Extract the [X, Y] coordinate from the center of the cell holding the provided text.  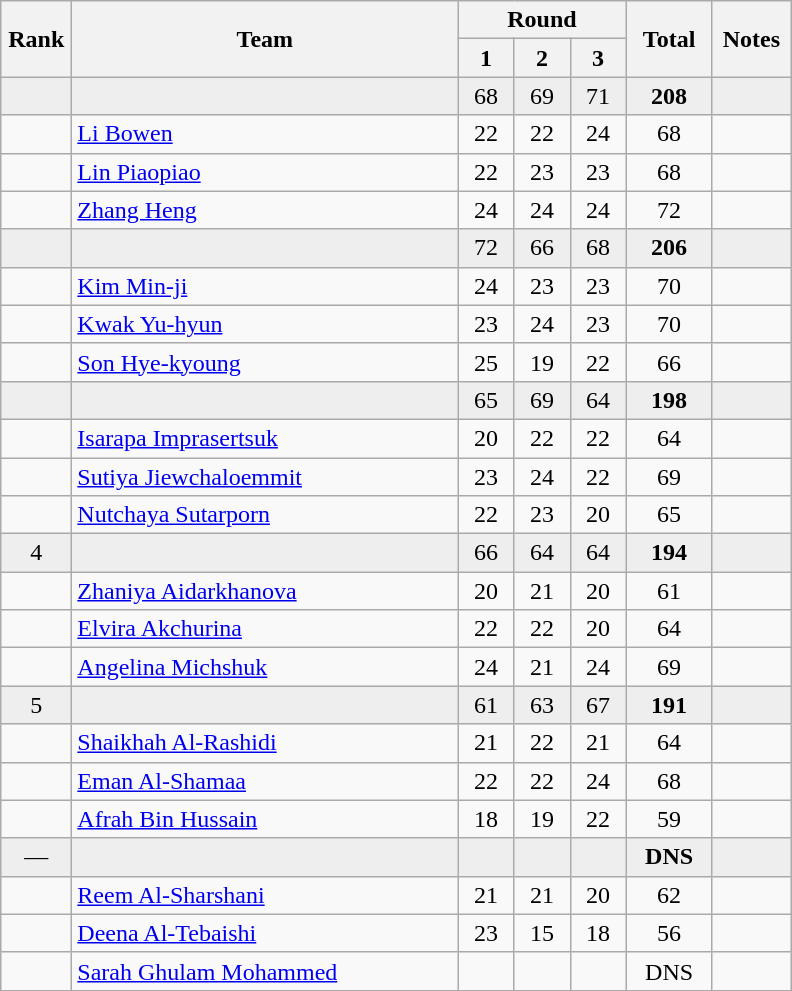
62 [669, 895]
Elvira Akchurina [265, 629]
Angelina Michshuk [265, 667]
Team [265, 39]
Nutchaya Sutarporn [265, 515]
Round [542, 20]
59 [669, 819]
Sutiya Jiewchaloemmit [265, 477]
Isarapa Imprasertsuk [265, 438]
194 [669, 553]
Deena Al-Tebaishi [265, 933]
5 [36, 705]
25 [486, 362]
15 [542, 933]
Notes [752, 39]
Sarah Ghulam Mohammed [265, 971]
Zhang Heng [265, 210]
1 [486, 58]
206 [669, 248]
Kim Min-ji [265, 286]
71 [598, 96]
— [36, 857]
Lin Piaopiao [265, 172]
Shaikhah Al-Rashidi [265, 743]
3 [598, 58]
191 [669, 705]
208 [669, 96]
Rank [36, 39]
Kwak Yu-hyun [265, 324]
Total [669, 39]
63 [542, 705]
198 [669, 400]
Son Hye-kyoung [265, 362]
Zhaniya Aidarkhanova [265, 591]
56 [669, 933]
Reem Al-Sharshani [265, 895]
Li Bowen [265, 134]
2 [542, 58]
4 [36, 553]
67 [598, 705]
Afrah Bin Hussain [265, 819]
Eman Al-Shamaa [265, 781]
